Locate the cell with the specified text and output its [X, Y] center coordinate. 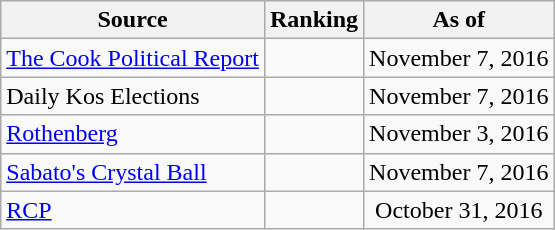
RCP [133, 210]
As of [459, 20]
The Cook Political Report [133, 58]
October 31, 2016 [459, 210]
Sabato's Crystal Ball [133, 172]
Ranking [314, 20]
Daily Kos Elections [133, 96]
November 3, 2016 [459, 134]
Rothenberg [133, 134]
Source [133, 20]
